Return (x, y) of the center of cell containing provided text 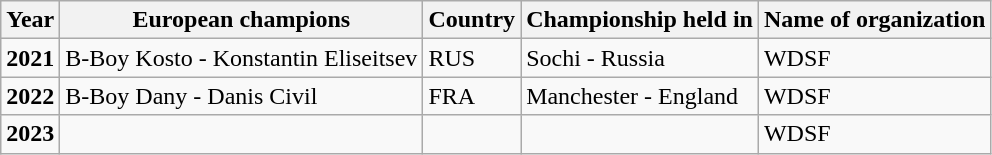
Country (472, 20)
B-Boy Kosto - Konstantin Eliseitsev (242, 58)
2023 (30, 134)
Name of organization (874, 20)
Championship held in (640, 20)
FRA (472, 96)
Sochi - Russia (640, 58)
2021 (30, 58)
B-Boy Dany - Danis Civil (242, 96)
2022 (30, 96)
European champions (242, 20)
RUS (472, 58)
Manchester - England (640, 96)
Year (30, 20)
